Pinpoint the cell where the given text exists, returning its [X, Y] midpoint coordinate. 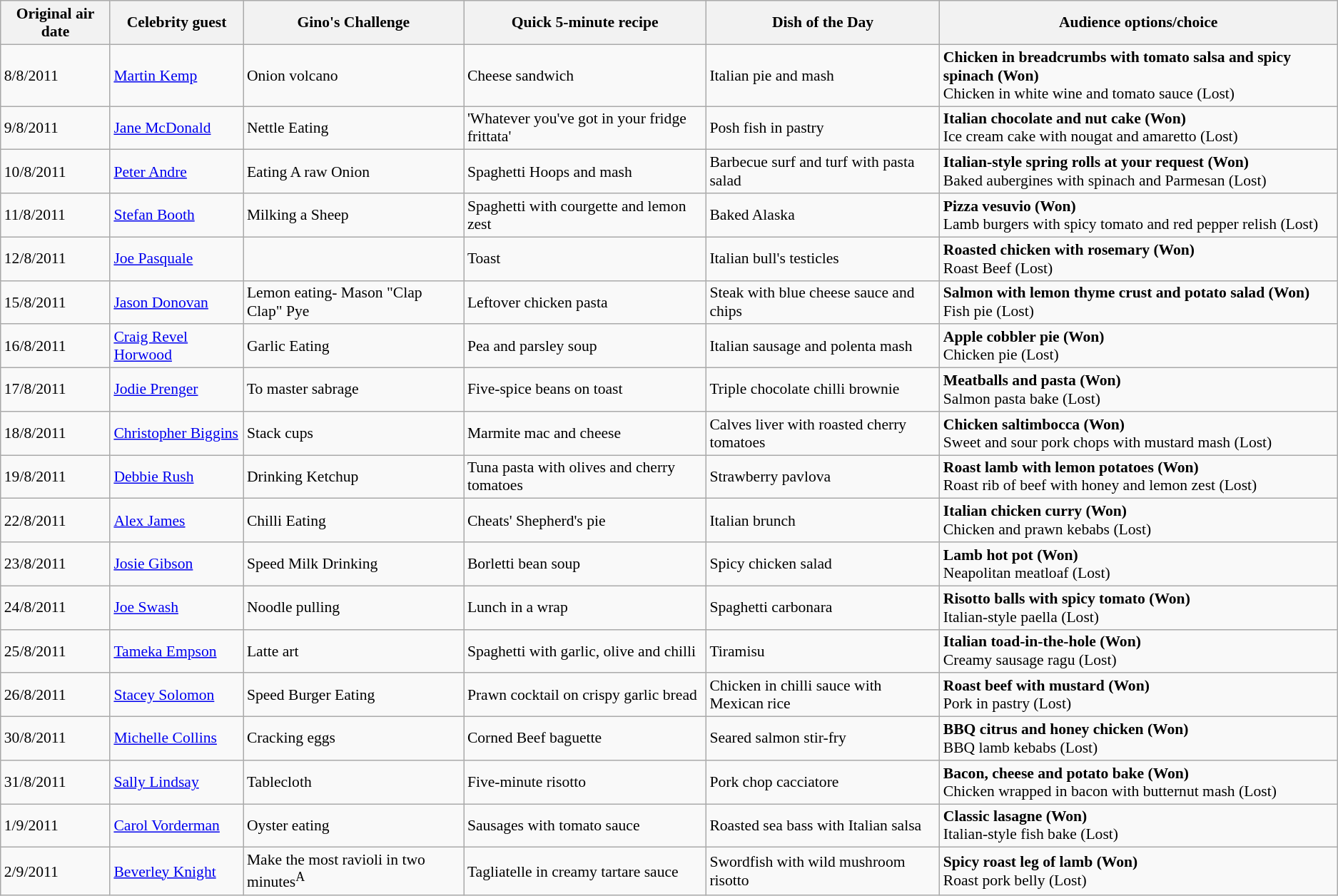
Spicy chicken salad [822, 564]
Christopher Biggins [177, 434]
23/8/2011 [56, 564]
Posh fish in pastry [822, 128]
Noodle pulling [354, 608]
18/8/2011 [56, 434]
Chicken saltimbocca (Won)Sweet and sour pork chops with mustard mash (Lost) [1139, 434]
Spaghetti Hoops and mash [585, 171]
Roasted sea bass with Italian salsa [822, 826]
Spaghetti carbonara [822, 608]
Michelle Collins [177, 739]
Italian sausage and polenta mash [822, 347]
10/8/2011 [56, 171]
9/8/2011 [56, 128]
Borletti bean soup [585, 564]
Barbecue surf and turf with pasta salad [822, 171]
Debbie Rush [177, 477]
Spaghetti with garlic, olive and chilli [585, 651]
Salmon with lemon thyme crust and potato salad (Won)Fish pie (Lost) [1139, 302]
Sally Lindsay [177, 782]
Cheese sandwich [585, 76]
Pork chop cacciatore [822, 782]
Nettle Eating [354, 128]
Alex James [177, 521]
Josie Gibson [177, 564]
Tuna pasta with olives and cherry tomatoes [585, 477]
Corned Beef baguette [585, 739]
Milking a Sheep [354, 215]
Audience options/choice [1139, 23]
Gino's Challenge [354, 23]
Jason Donovan [177, 302]
Celebrity guest [177, 23]
Beverley Knight [177, 872]
Pizza vesuvio (Won)Lamb burgers with spicy tomato and red pepper relish (Lost) [1139, 215]
Pea and parsley soup [585, 347]
25/8/2011 [56, 651]
11/8/2011 [56, 215]
Stacey Solomon [177, 695]
Joe Swash [177, 608]
Tameka Empson [177, 651]
Dish of the Day [822, 23]
Tiramisu [822, 651]
12/8/2011 [56, 258]
Peter Andre [177, 171]
Seared salmon stir-fry [822, 739]
Jane McDonald [177, 128]
Lemon eating- Mason "Clap Clap" Pye [354, 302]
Stack cups [354, 434]
Risotto balls with spicy tomato (Won)Italian-style paella (Lost) [1139, 608]
16/8/2011 [56, 347]
19/8/2011 [56, 477]
BBQ citrus and honey chicken (Won)BBQ lamb kebabs (Lost) [1139, 739]
Apple cobbler pie (Won)Chicken pie (Lost) [1139, 347]
31/8/2011 [56, 782]
Five-spice beans on toast [585, 390]
Italian chicken curry (Won)Chicken and prawn kebabs (Lost) [1139, 521]
Latte art [354, 651]
Bacon, cheese and potato bake (Won)Chicken wrapped in bacon with butternut mash (Lost) [1139, 782]
Joe Pasquale [177, 258]
Italian brunch [822, 521]
Leftover chicken pasta [585, 302]
8/8/2011 [56, 76]
Five-minute risotto [585, 782]
Baked Alaska [822, 215]
Sausages with tomato sauce [585, 826]
Chicken in breadcrumbs with tomato salsa and spicy spinach (Won)Chicken in white wine and tomato sauce (Lost) [1139, 76]
Oyster eating [354, 826]
Onion volcano [354, 76]
Lamb hot pot (Won)Neapolitan meatloaf (Lost) [1139, 564]
Italian chocolate and nut cake (Won)Ice cream cake with nougat and amaretto (Lost) [1139, 128]
Spicy roast leg of lamb (Won)Roast pork belly (Lost) [1139, 872]
Tagliatelle in creamy tartare sauce [585, 872]
Chilli Eating [354, 521]
Quick 5-minute recipe [585, 23]
Carol Vorderman [177, 826]
Martin Kemp [177, 76]
Jodie Prenger [177, 390]
Cheats' Shepherd's pie [585, 521]
30/8/2011 [56, 739]
Tablecloth [354, 782]
22/8/2011 [56, 521]
Spaghetti with courgette and lemon zest [585, 215]
Steak with blue cheese sauce and chips [822, 302]
Italian pie and mash [822, 76]
Classic lasagne (Won)Italian-style fish bake (Lost) [1139, 826]
Craig Revel Horwood [177, 347]
15/8/2011 [56, 302]
Toast [585, 258]
Roast beef with mustard (Won)Pork in pastry (Lost) [1139, 695]
Triple chocolate chilli brownie [822, 390]
17/8/2011 [56, 390]
1/9/2011 [56, 826]
Calves liver with roasted cherry tomatoes [822, 434]
Strawberry pavlova [822, 477]
Marmite mac and cheese [585, 434]
Lunch in a wrap [585, 608]
Stefan Booth [177, 215]
Italian toad-in-the-hole (Won)Creamy sausage ragu (Lost) [1139, 651]
Eating A raw Onion [354, 171]
Chicken in chilli sauce with Mexican rice [822, 695]
26/8/2011 [56, 695]
2/9/2011 [56, 872]
'Whatever you've got in your fridge frittata' [585, 128]
Make the most ravioli in two minutesA [354, 872]
Drinking Ketchup [354, 477]
Italian-style spring rolls at your request (Won)Baked aubergines with spinach and Parmesan (Lost) [1139, 171]
Prawn cocktail on crispy garlic bread [585, 695]
Roasted chicken with rosemary (Won)Roast Beef (Lost) [1139, 258]
Cracking eggs [354, 739]
Swordfish with wild mushroom risotto [822, 872]
Roast lamb with lemon potatoes (Won)Roast rib of beef with honey and lemon zest (Lost) [1139, 477]
Speed Milk Drinking [354, 564]
Garlic Eating [354, 347]
24/8/2011 [56, 608]
To master sabrage [354, 390]
Speed Burger Eating [354, 695]
Meatballs and pasta (Won)Salmon pasta bake (Lost) [1139, 390]
Italian bull's testicles [822, 258]
Original air date [56, 23]
